Return the (x, y) coordinate for the center point of the cell that contains the specified text.  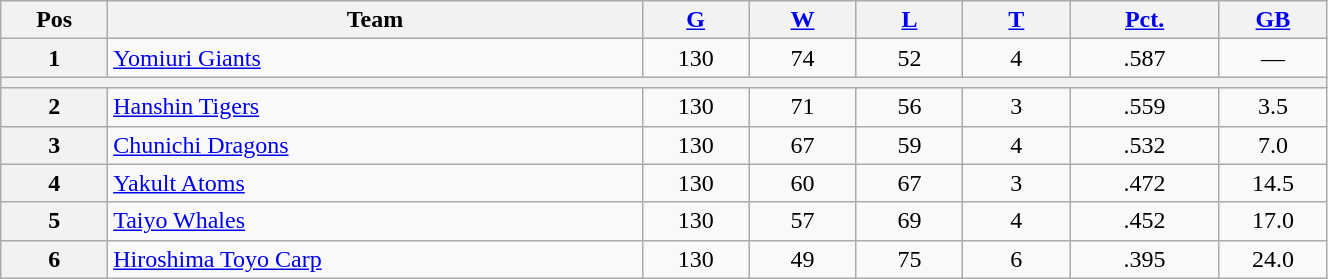
75 (910, 259)
.587 (1145, 58)
G (696, 20)
Yakult Atoms (376, 183)
5 (54, 221)
1 (54, 58)
.472 (1145, 183)
56 (910, 107)
52 (910, 58)
L (910, 20)
60 (802, 183)
24.0 (1272, 259)
Pct. (1145, 20)
Hanshin Tigers (376, 107)
.532 (1145, 145)
T (1016, 20)
GB (1272, 20)
.395 (1145, 259)
14.5 (1272, 183)
Chunichi Dragons (376, 145)
Taiyo Whales (376, 221)
Team (376, 20)
2 (54, 107)
Hiroshima Toyo Carp (376, 259)
7.0 (1272, 145)
59 (910, 145)
74 (802, 58)
.452 (1145, 221)
71 (802, 107)
Yomiuri Giants (376, 58)
W (802, 20)
69 (910, 221)
57 (802, 221)
3.5 (1272, 107)
17.0 (1272, 221)
Pos (54, 20)
— (1272, 58)
.559 (1145, 107)
49 (802, 259)
